Detect which cell encompasses the target text, then output its [x, y] center coordinate. 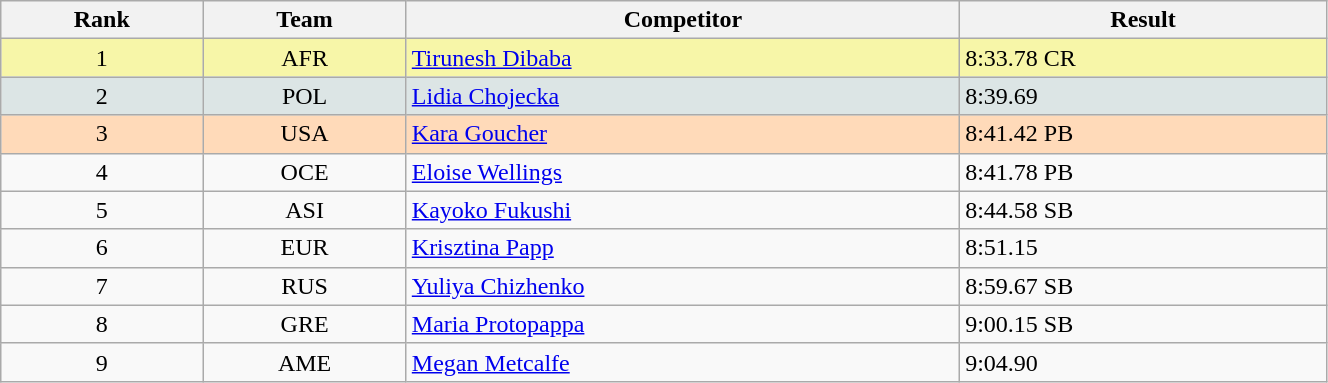
Kara Goucher [682, 134]
Maria Protopappa [682, 324]
Result [1144, 20]
Yuliya Chizhenko [682, 286]
ASI [304, 210]
4 [102, 172]
8:41.78 PB [1144, 172]
Eloise Wellings [682, 172]
EUR [304, 248]
9:04.90 [1144, 362]
USA [304, 134]
AFR [304, 58]
POL [304, 96]
8:59.67 SB [1144, 286]
7 [102, 286]
Competitor [682, 20]
Kayoko Fukushi [682, 210]
Krisztina Papp [682, 248]
8:44.58 SB [1144, 210]
OCE [304, 172]
8:41.42 PB [1144, 134]
1 [102, 58]
Lidia Chojecka [682, 96]
AME [304, 362]
Team [304, 20]
8:39.69 [1144, 96]
Megan Metcalfe [682, 362]
RUS [304, 286]
8 [102, 324]
2 [102, 96]
8:33.78 CR [1144, 58]
9 [102, 362]
Rank [102, 20]
3 [102, 134]
Tirunesh Dibaba [682, 58]
6 [102, 248]
9:00.15 SB [1144, 324]
GRE [304, 324]
8:51.15 [1144, 248]
5 [102, 210]
